From the cell containing the given text, extract its center point as [x, y] coordinate. 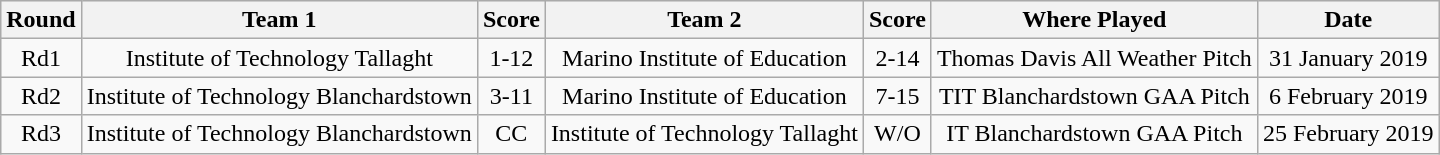
W/O [897, 134]
7-15 [897, 96]
Date [1348, 20]
Thomas Davis All Weather Pitch [1094, 58]
Rd2 [41, 96]
31 January 2019 [1348, 58]
3-11 [511, 96]
6 February 2019 [1348, 96]
CC [511, 134]
Round [41, 20]
Rd3 [41, 134]
2-14 [897, 58]
1-12 [511, 58]
Rd1 [41, 58]
Where Played [1094, 20]
IT Blanchardstown GAA Pitch [1094, 134]
25 February 2019 [1348, 134]
Team 2 [704, 20]
TIT Blanchardstown GAA Pitch [1094, 96]
Team 1 [279, 20]
